Provide the (X, Y) coordinate of the cell's center where the given text is located.  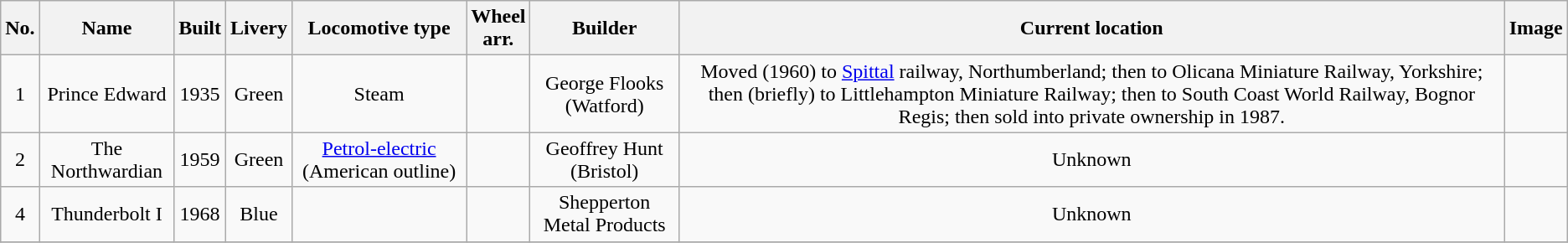
Locomotive type (379, 28)
Prince Edward (107, 94)
Blue (260, 215)
2 (20, 159)
No. (20, 28)
Built (200, 28)
1968 (200, 215)
1959 (200, 159)
1 (20, 94)
Petrol-electric (American outline) (379, 159)
1935 (200, 94)
Name (107, 28)
Wheel arr. (498, 28)
George Flooks (Watford) (605, 94)
Geoffrey Hunt (Bristol) (605, 159)
Thunderbolt I (107, 215)
Livery (260, 28)
4 (20, 215)
Steam (379, 94)
Current location (1091, 28)
Image (1536, 28)
The Northwardian (107, 159)
Builder (605, 28)
Shepperton Metal Products (605, 215)
